Detect which cell encompasses the target text, then output its (X, Y) center coordinate. 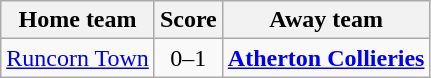
Runcorn Town (78, 58)
Home team (78, 20)
0–1 (188, 58)
Atherton Collieries (326, 58)
Away team (326, 20)
Score (188, 20)
